Provide the [x, y] coordinate of the cell's center where the given text is located.  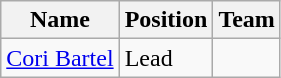
Team [247, 20]
Position [166, 20]
Cori Bartel [60, 58]
Lead [166, 58]
Name [60, 20]
